Return (x, y) of the center of cell containing provided text 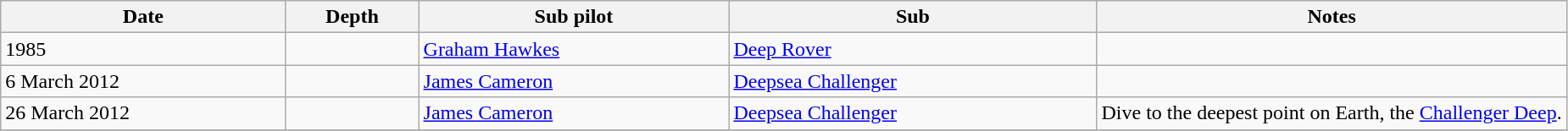
1985 (143, 49)
Notes (1332, 17)
Date (143, 17)
Dive to the deepest point on Earth, the Challenger Deep. (1332, 113)
Depth (353, 17)
6 March 2012 (143, 81)
Sub (913, 17)
Deep Rover (913, 49)
Sub pilot (574, 17)
26 March 2012 (143, 113)
Graham Hawkes (574, 49)
